Capture the cell that displays the provided text and extract its [x, y] central coordinate. 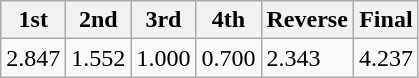
2.847 [34, 58]
2nd [98, 20]
3rd [164, 20]
Reverse [307, 20]
1.000 [164, 58]
4.237 [386, 58]
0.700 [228, 58]
1st [34, 20]
4th [228, 20]
2.343 [307, 58]
1.552 [98, 58]
Final [386, 20]
